Return the [x, y] coordinate for the center point of the cell that contains the specified text.  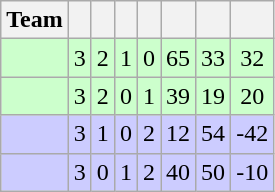
-10 [252, 172]
20 [252, 96]
65 [178, 58]
50 [214, 172]
32 [252, 58]
-42 [252, 134]
54 [214, 134]
19 [214, 96]
Team [35, 20]
33 [214, 58]
40 [178, 172]
39 [178, 96]
12 [178, 134]
